Locate the cell with the specified text and output its [X, Y] center coordinate. 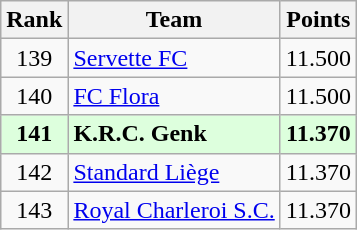
Points [318, 20]
FC Flora [174, 96]
Royal Charleroi S.C. [174, 210]
Rank [34, 20]
Standard Liège [174, 172]
139 [34, 58]
141 [34, 134]
Servette FC [174, 58]
K.R.C. Genk [174, 134]
Team [174, 20]
143 [34, 210]
140 [34, 96]
142 [34, 172]
